Return the [x, y] coordinate for the center point of the cell that contains the specified text.  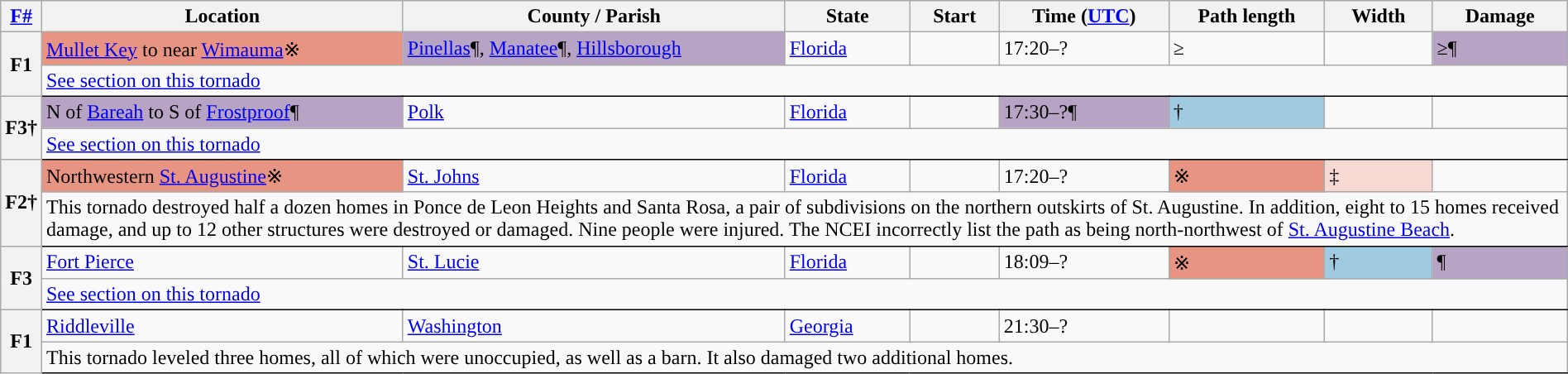
State [847, 17]
Fort Pierce [222, 262]
Polk [594, 112]
≥¶ [1500, 49]
This tornado leveled three homes, all of which were unoccupied, as well as a barn. It also damaged two additional homes. [804, 357]
Washington [594, 326]
Northwestern St. Augustine※ [222, 176]
F3† [22, 127]
Width [1379, 17]
Riddleville [222, 326]
Time (UTC) [1083, 17]
Location [222, 17]
≥ [1246, 49]
Georgia [847, 326]
Pinellas¶, Manatee¶, Hillsborough [594, 49]
¶ [1500, 262]
County / Parish [594, 17]
Mullet Key to near Wimauma※ [222, 49]
St. Johns [594, 176]
Path length [1246, 17]
St. Lucie [594, 262]
F2† [22, 204]
18:09–? [1083, 262]
‡ [1379, 176]
F3 [22, 278]
N of Bareah to S of Frostproof¶ [222, 112]
21:30–? [1083, 326]
F# [22, 17]
17:30–?¶ [1083, 112]
Start [954, 17]
Damage [1500, 17]
